Find where the given text appears and provide that cell's center as (x, y) coordinate. 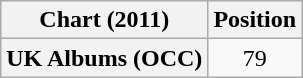
Position (255, 20)
79 (255, 58)
Chart (2011) (104, 20)
UK Albums (OCC) (104, 58)
